Find where the given text appears and provide that cell's center as (x, y) coordinate. 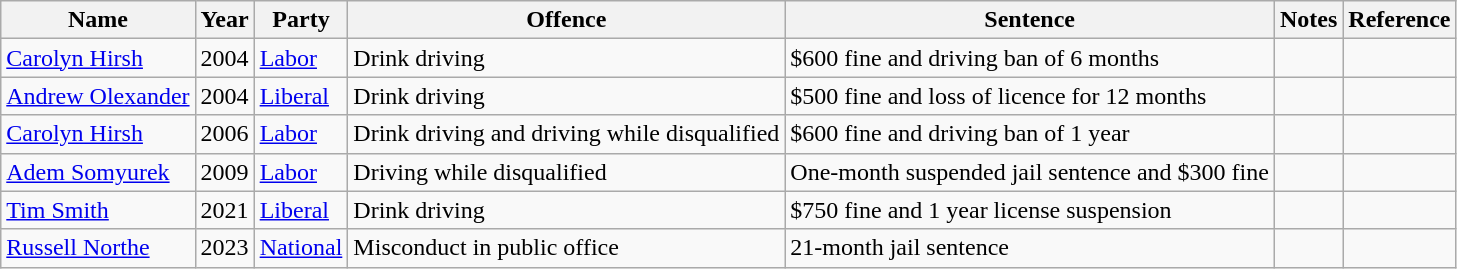
One-month suspended jail sentence and $300 fine (1030, 172)
Russell Northe (98, 248)
2009 (224, 172)
Adem Somyurek (98, 172)
Tim Smith (98, 210)
Year (224, 20)
Name (98, 20)
Drink driving and driving while disqualified (566, 134)
National (301, 248)
Driving while disqualified (566, 172)
Notes (1308, 20)
$500 fine and loss of licence for 12 months (1030, 96)
Offence (566, 20)
Misconduct in public office (566, 248)
Sentence (1030, 20)
2021 (224, 210)
2023 (224, 248)
21-month jail sentence (1030, 248)
$750 fine and 1 year license suspension (1030, 210)
Party (301, 20)
$600 fine and driving ban of 1 year (1030, 134)
Reference (1400, 20)
$600 fine and driving ban of 6 months (1030, 58)
2006 (224, 134)
Andrew Olexander (98, 96)
